Return the (X, Y) coordinate for the center point of the cell that contains the specified text.  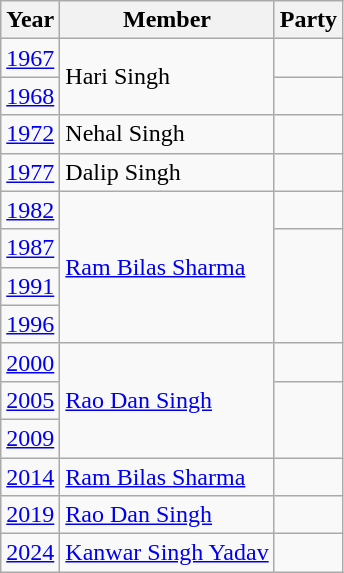
1968 (30, 96)
Year (30, 20)
1987 (30, 248)
Kanwar Singh Yadav (167, 553)
2005 (30, 400)
2024 (30, 553)
2000 (30, 362)
Nehal Singh (167, 134)
Party (308, 20)
1977 (30, 172)
1972 (30, 134)
1991 (30, 286)
2014 (30, 477)
2009 (30, 438)
Hari Singh (167, 77)
Dalip Singh (167, 172)
2019 (30, 515)
1996 (30, 324)
Member (167, 20)
1982 (30, 210)
1967 (30, 58)
